Determine the (X, Y) coordinate at the center of the cell enclosing the given text.  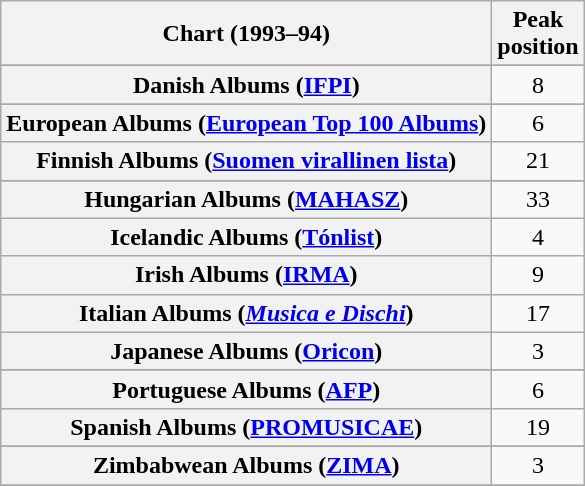
19 (538, 427)
8 (538, 85)
21 (538, 161)
Portuguese Albums (AFP) (246, 389)
33 (538, 199)
European Albums (European Top 100 Albums) (246, 123)
Peakposition (538, 34)
9 (538, 275)
Chart (1993–94) (246, 34)
Zimbabwean Albums (ZIMA) (246, 465)
17 (538, 313)
Italian Albums (Musica e Dischi) (246, 313)
Irish Albums (IRMA) (246, 275)
Japanese Albums (Oricon) (246, 351)
Icelandic Albums (Tónlist) (246, 237)
Finnish Albums (Suomen virallinen lista) (246, 161)
4 (538, 237)
Danish Albums (IFPI) (246, 85)
Hungarian Albums (MAHASZ) (246, 199)
Spanish Albums (PROMUSICAE) (246, 427)
